Identify which cell holds the provided text, then report its (x, y) central coordinate. 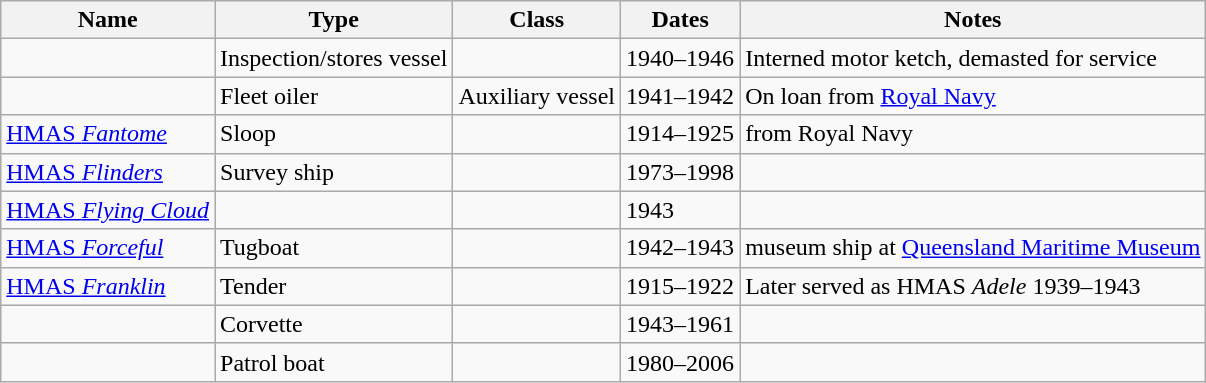
Type (333, 20)
1942–1943 (680, 248)
Tender (333, 286)
Inspection/stores vessel (333, 58)
HMAS Flinders (108, 172)
1980–2006 (680, 362)
HMAS Franklin (108, 286)
Sloop (333, 134)
HMAS Forceful (108, 248)
1941–1942 (680, 96)
Later served as HMAS Adele 1939–1943 (973, 286)
museum ship at Queensland Maritime Museum (973, 248)
1940–1946 (680, 58)
HMAS Fantome (108, 134)
Notes (973, 20)
from Royal Navy (973, 134)
Corvette (333, 324)
Name (108, 20)
1943 (680, 210)
On loan from Royal Navy (973, 96)
Tugboat (333, 248)
1914–1925 (680, 134)
Patrol boat (333, 362)
HMAS Flying Cloud (108, 210)
Auxiliary vessel (537, 96)
1973–1998 (680, 172)
1915–1922 (680, 286)
Dates (680, 20)
Fleet oiler (333, 96)
Interned motor ketch, demasted for service (973, 58)
Class (537, 20)
1943–1961 (680, 324)
Survey ship (333, 172)
